Return (x, y) of the center of cell containing provided text 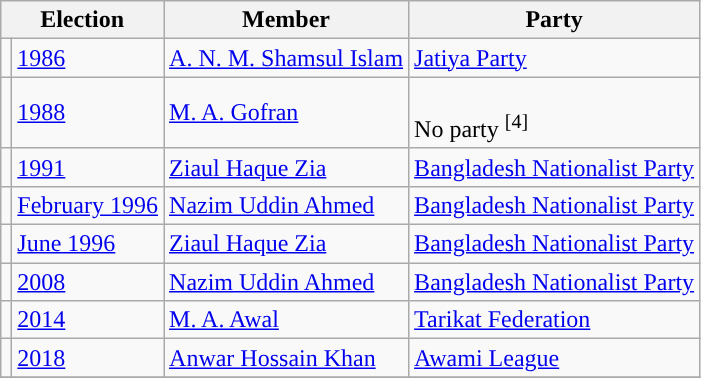
No party [4] (554, 113)
Tarikat Federation (554, 320)
Awami League (554, 358)
2014 (88, 320)
1988 (88, 113)
Election (82, 20)
1991 (88, 167)
February 1996 (88, 205)
2008 (88, 282)
M. A. Gofran (286, 113)
Jatiya Party (554, 58)
1986 (88, 58)
Member (286, 20)
Party (554, 20)
2018 (88, 358)
June 1996 (88, 244)
M. A. Awal (286, 320)
A. N. M. Shamsul Islam (286, 58)
Anwar Hossain Khan (286, 358)
